Identify which cell holds the provided text, then report its [x, y] central coordinate. 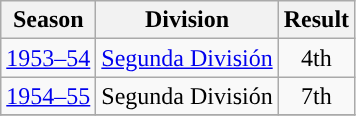
1954–55 [48, 96]
7th [316, 96]
Division [187, 20]
4th [316, 58]
Result [316, 20]
1953–54 [48, 58]
Season [48, 20]
